Scan for the cell matching the given text and deliver its [X, Y] coordinate at center. 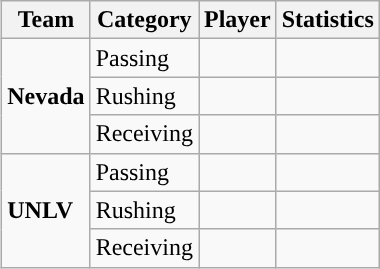
Team [46, 20]
Category [144, 20]
Player [237, 20]
Statistics [328, 20]
UNLV [46, 210]
Nevada [46, 96]
